Locate the cell with the specified text and output its [x, y] center coordinate. 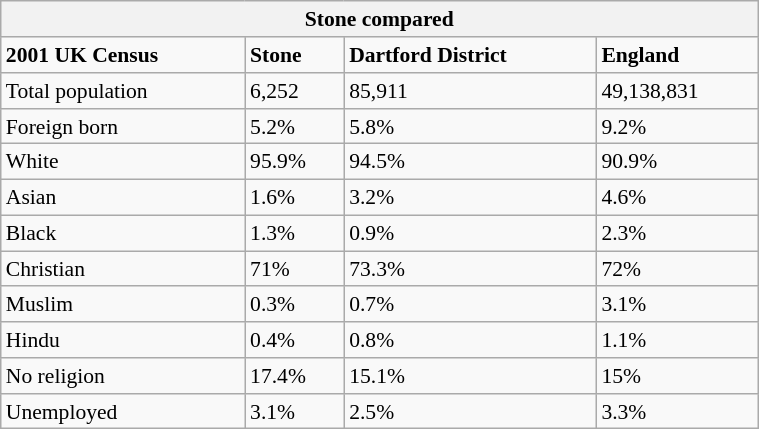
6,252 [294, 91]
3.3% [676, 411]
Hindu [123, 340]
9.2% [676, 126]
1.1% [676, 340]
Christian [123, 269]
Foreign born [123, 126]
Dartford District [470, 55]
15.1% [470, 376]
17.4% [294, 376]
England [676, 55]
0.7% [470, 304]
71% [294, 269]
Stone [294, 55]
85,911 [470, 91]
0.3% [294, 304]
No religion [123, 376]
Black [123, 233]
Total population [123, 91]
15% [676, 376]
4.6% [676, 197]
73.3% [470, 269]
2001 UK Census [123, 55]
1.3% [294, 233]
0.4% [294, 340]
1.6% [294, 197]
Asian [123, 197]
2.5% [470, 411]
2.3% [676, 233]
0.8% [470, 340]
94.5% [470, 162]
72% [676, 269]
3.2% [470, 197]
Unemployed [123, 411]
White [123, 162]
5.2% [294, 126]
49,138,831 [676, 91]
95.9% [294, 162]
90.9% [676, 162]
Muslim [123, 304]
5.8% [470, 126]
0.9% [470, 233]
Stone compared [380, 19]
